Extract the [x, y] coordinate from the center of the cell holding the provided text.  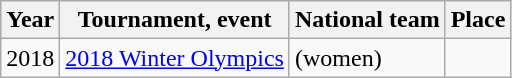
2018 Winter Olympics [175, 58]
Year [30, 20]
Place [478, 20]
National team [367, 20]
Tournament, event [175, 20]
(women) [367, 58]
2018 [30, 58]
